Identify which cell holds the provided text, then report its (X, Y) central coordinate. 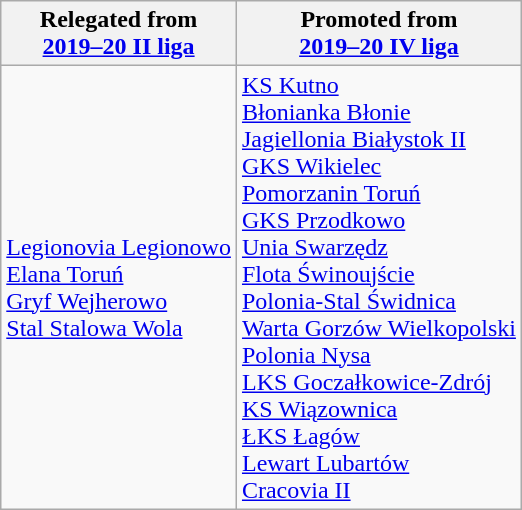
Promoted from2019–20 IV liga (378, 34)
Legionovia Legionowo Elana Toruń Gryf Wejherowo Stal Stalowa Wola (119, 288)
Relegated from2019–20 II liga (119, 34)
